Extract the [X, Y] coordinate from the center of the cell holding the provided text.  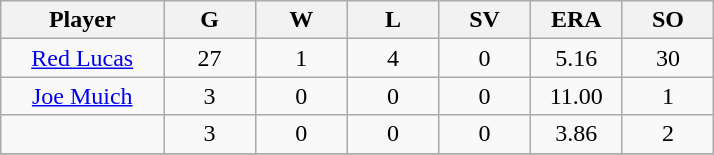
ERA [576, 20]
27 [210, 58]
SO [668, 20]
G [210, 20]
SV [485, 20]
30 [668, 58]
4 [393, 58]
2 [668, 134]
Joe Muich [82, 96]
W [301, 20]
3.86 [576, 134]
L [393, 20]
Player [82, 20]
Red Lucas [82, 58]
11.00 [576, 96]
5.16 [576, 58]
